Detect which cell encompasses the target text, then output its (X, Y) center coordinate. 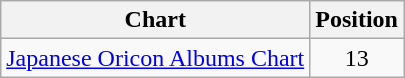
Position (357, 20)
13 (357, 58)
Japanese Oricon Albums Chart (156, 58)
Chart (156, 20)
